Pinpoint the cell where the given text exists, returning its [X, Y] midpoint coordinate. 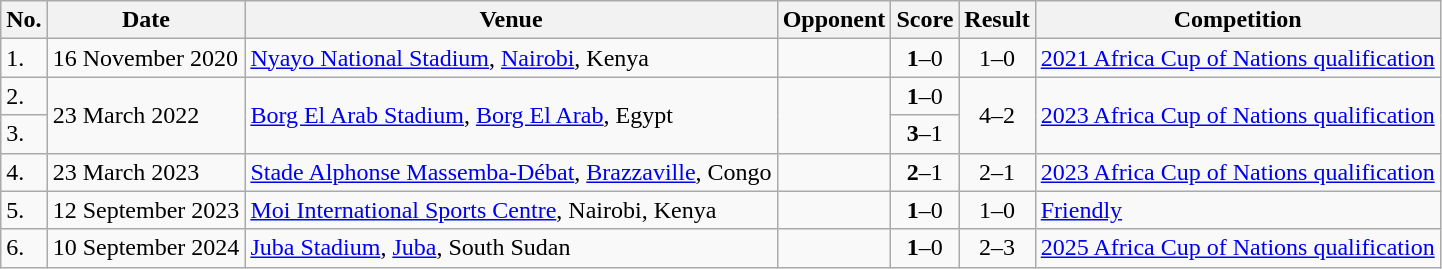
2–3 [997, 248]
3–1 [925, 134]
Opponent [834, 20]
Friendly [1238, 210]
6. [24, 248]
12 September 2023 [146, 210]
4–2 [997, 115]
Stade Alphonse Massemba-Débat, Brazzaville, Congo [511, 172]
Result [997, 20]
2025 Africa Cup of Nations qualification [1238, 248]
Juba Stadium, Juba, South Sudan [511, 248]
Moi International Sports Centre, Nairobi, Kenya [511, 210]
16 November 2020 [146, 58]
10 September 2024 [146, 248]
No. [24, 20]
Score [925, 20]
2. [24, 96]
3. [24, 134]
23 March 2023 [146, 172]
Competition [1238, 20]
Nyayo National Stadium, Nairobi, Kenya [511, 58]
1. [24, 58]
Date [146, 20]
4. [24, 172]
5. [24, 210]
Borg El Arab Stadium, Borg El Arab, Egypt [511, 115]
Venue [511, 20]
23 March 2022 [146, 115]
2021 Africa Cup of Nations qualification [1238, 58]
